For the text-containing cell, return its midpoint in (X, Y) coordinate format. 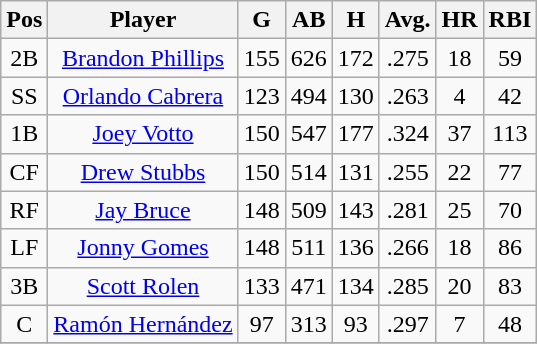
Jay Bruce (143, 210)
59 (510, 58)
134 (356, 286)
.255 (408, 172)
C (24, 324)
172 (356, 58)
2B (24, 58)
.263 (408, 96)
Brandon Phillips (143, 58)
Pos (24, 20)
Drew Stubbs (143, 172)
471 (308, 286)
626 (308, 58)
Avg. (408, 20)
Joey Votto (143, 134)
143 (356, 210)
97 (262, 324)
22 (460, 172)
Orlando Cabrera (143, 96)
494 (308, 96)
1B (24, 134)
177 (356, 134)
SS (24, 96)
.285 (408, 286)
83 (510, 286)
113 (510, 134)
.297 (408, 324)
Scott Rolen (143, 286)
313 (308, 324)
42 (510, 96)
133 (262, 286)
.275 (408, 58)
131 (356, 172)
.324 (408, 134)
25 (460, 210)
4 (460, 96)
.266 (408, 248)
RBI (510, 20)
G (262, 20)
.281 (408, 210)
509 (308, 210)
CF (24, 172)
HR (460, 20)
AB (308, 20)
48 (510, 324)
136 (356, 248)
37 (460, 134)
86 (510, 248)
LF (24, 248)
20 (460, 286)
123 (262, 96)
514 (308, 172)
130 (356, 96)
RF (24, 210)
77 (510, 172)
155 (262, 58)
Ramón Hernández (143, 324)
93 (356, 324)
7 (460, 324)
511 (308, 248)
70 (510, 210)
Player (143, 20)
3B (24, 286)
547 (308, 134)
Jonny Gomes (143, 248)
H (356, 20)
